Determine the (x, y) coordinate at the center of the cell enclosing the given text.  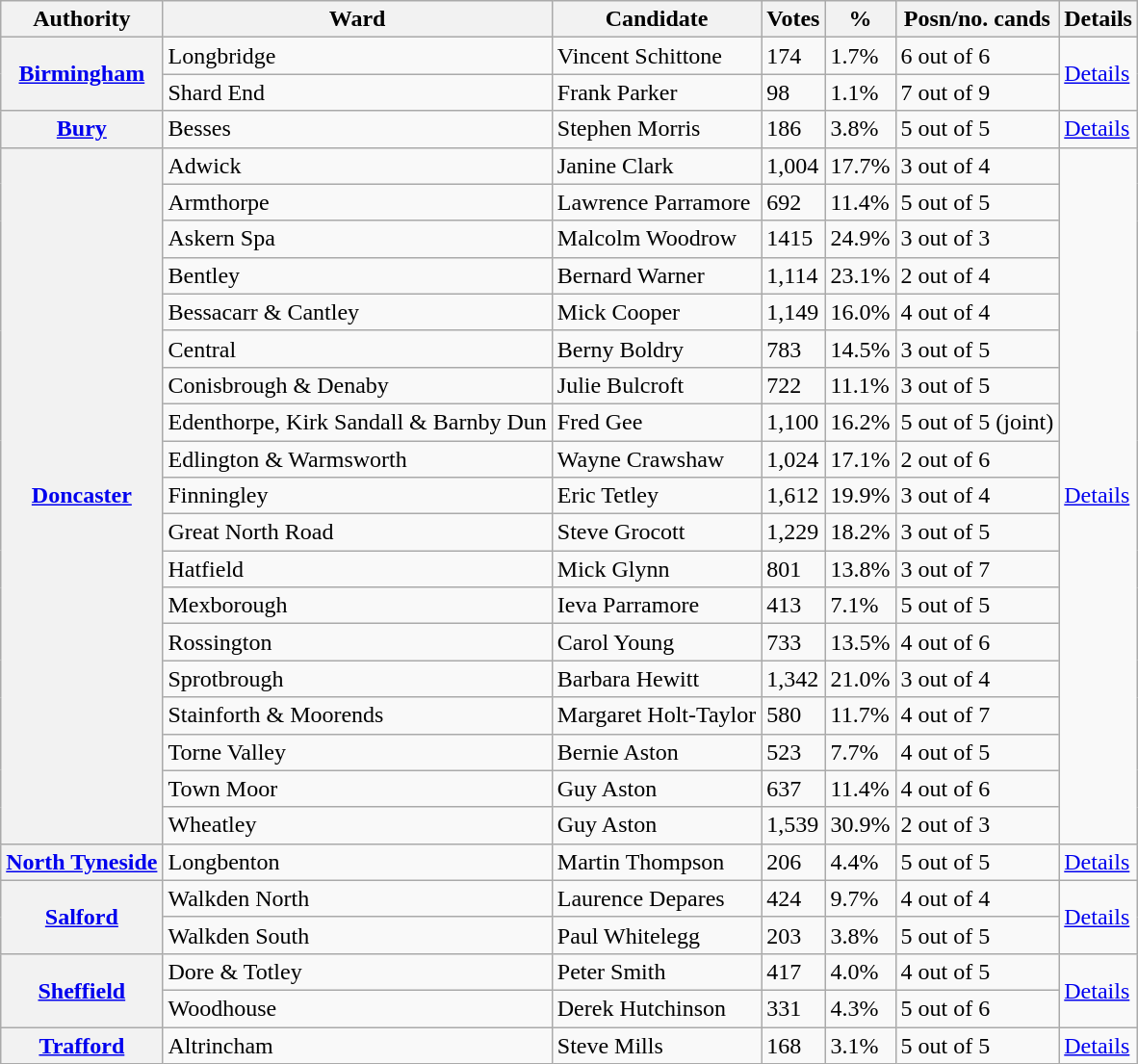
Ward (357, 19)
23.1% (861, 275)
7 out of 9 (977, 92)
Frank Parker (657, 92)
3 out of 3 (977, 239)
424 (793, 898)
Walkden North (357, 898)
Stephen Morris (657, 129)
1,539 (793, 825)
Votes (793, 19)
Bessacarr & Cantley (357, 312)
4.0% (861, 972)
Sprotbrough (357, 679)
Conisbrough & Denaby (357, 385)
Trafford (82, 1045)
11.7% (861, 715)
9.7% (861, 898)
3.1% (861, 1045)
Birmingham (82, 74)
11.1% (861, 385)
Eric Tetley (657, 496)
Askern Spa (357, 239)
1,100 (793, 422)
Wayne Crawshaw (657, 459)
Malcolm Woodrow (657, 239)
Paul Whitelegg (657, 935)
1,004 (793, 166)
Fred Gee (657, 422)
637 (793, 789)
Central (357, 349)
Ieva Parramore (657, 606)
Woodhouse (357, 1008)
Mick Cooper (657, 312)
Altrincham (357, 1045)
Rossington (357, 642)
Vincent Schittone (657, 56)
Town Moor (357, 789)
Shard End (357, 92)
Mexborough (357, 606)
2 out of 3 (977, 825)
17.7% (861, 166)
3 out of 7 (977, 569)
Berny Boldry (657, 349)
413 (793, 606)
30.9% (861, 825)
1,149 (793, 312)
1.7% (861, 56)
16.2% (861, 422)
17.1% (861, 459)
Great North Road (357, 532)
6 out of 6 (977, 56)
733 (793, 642)
Salford (82, 917)
% (861, 19)
Torne Valley (357, 752)
Bernard Warner (657, 275)
417 (793, 972)
Finningley (357, 496)
24.9% (861, 239)
Hatfield (357, 569)
18.2% (861, 532)
Dore & Totley (357, 972)
Armthorpe (357, 202)
523 (793, 752)
4.4% (861, 862)
722 (793, 385)
Posn/no. cands (977, 19)
Longbridge (357, 56)
Laurence Depares (657, 898)
98 (793, 92)
1,342 (793, 679)
Besses (357, 129)
Bury (82, 129)
13.8% (861, 569)
Walkden South (357, 935)
Sheffield (82, 990)
Edenthorpe, Kirk Sandall & Barnby Dun (357, 422)
Lawrence Parramore (657, 202)
21.0% (861, 679)
Derek Hutchinson (657, 1008)
4 out of 7 (977, 715)
783 (793, 349)
1415 (793, 239)
Steve Mills (657, 1045)
Carol Young (657, 642)
16.0% (861, 312)
5 out of 5 (joint) (977, 422)
206 (793, 862)
Bentley (357, 275)
Mick Glynn (657, 569)
Peter Smith (657, 972)
2 out of 6 (977, 459)
19.9% (861, 496)
Adwick (357, 166)
Janine Clark (657, 166)
Martin Thompson (657, 862)
Authority (82, 19)
801 (793, 569)
580 (793, 715)
1,229 (793, 532)
Edlington & Warmsworth (357, 459)
Candidate (657, 19)
1,024 (793, 459)
2 out of 4 (977, 275)
Bernie Aston (657, 752)
Wheatley (357, 825)
174 (793, 56)
4.3% (861, 1008)
1,612 (793, 496)
5 out of 6 (977, 1008)
Margaret Holt-Taylor (657, 715)
13.5% (861, 642)
692 (793, 202)
North Tyneside (82, 862)
203 (793, 935)
186 (793, 129)
331 (793, 1008)
Julie Bulcroft (657, 385)
Longbenton (357, 862)
1.1% (861, 92)
Doncaster (82, 495)
7.7% (861, 752)
14.5% (861, 349)
Stainforth & Moorends (357, 715)
Barbara Hewitt (657, 679)
1,114 (793, 275)
7.1% (861, 606)
168 (793, 1045)
Steve Grocott (657, 532)
